Determine the [X, Y] coordinate at the center of the cell enclosing the given text.  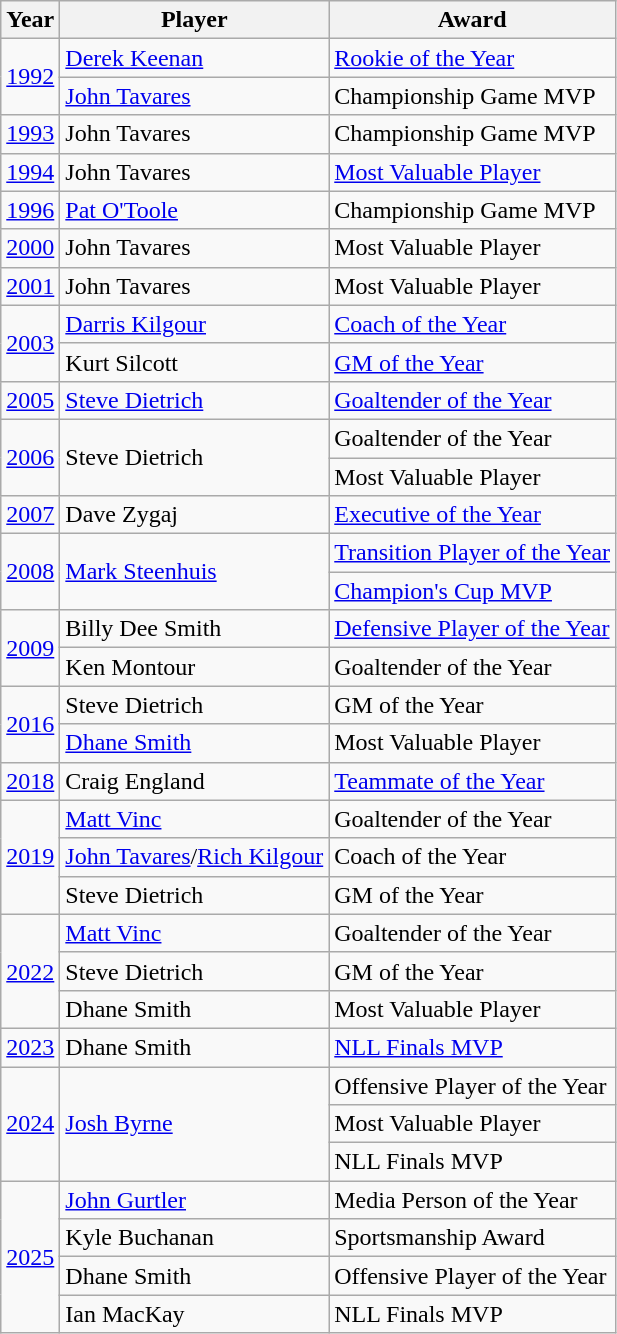
Sportsmanship Award [472, 1238]
2018 [30, 781]
Billy Dee Smith [194, 629]
Dave Zygaj [194, 515]
Award [472, 20]
Transition Player of the Year [472, 553]
2008 [30, 572]
1993 [30, 134]
Player [194, 20]
1996 [30, 210]
Derek Keenan [194, 58]
John Gurtler [194, 1200]
2016 [30, 724]
2022 [30, 971]
Ian MacKay [194, 1314]
Ken Montour [194, 667]
2000 [30, 248]
2025 [30, 1257]
2023 [30, 1047]
Craig England [194, 781]
Media Person of the Year [472, 1200]
2007 [30, 515]
2006 [30, 457]
Year [30, 20]
2009 [30, 648]
2001 [30, 286]
2003 [30, 343]
2005 [30, 400]
Mark Steenhuis [194, 572]
Champion's Cup MVP [472, 591]
Kurt Silcott [194, 362]
Teammate of the Year [472, 781]
Rookie of the Year [472, 58]
Kyle Buchanan [194, 1238]
2019 [30, 857]
Pat O'Toole [194, 210]
1992 [30, 77]
Defensive Player of the Year [472, 629]
Josh Byrne [194, 1123]
1994 [30, 172]
2024 [30, 1123]
Darris Kilgour [194, 324]
John Tavares/Rich Kilgour [194, 857]
Executive of the Year [472, 515]
